Extract the [X, Y] coordinate from the center of the cell holding the provided text.  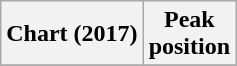
Chart (2017) [72, 34]
Peakposition [189, 34]
